Scan for the cell matching the given text and deliver its (x, y) coordinate at center. 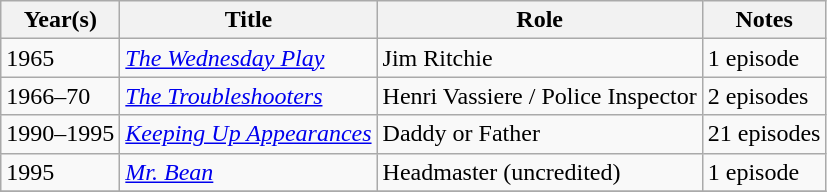
Mr. Bean (248, 172)
Daddy or Father (540, 134)
1966–70 (60, 96)
Keeping Up Appearances (248, 134)
Headmaster (uncredited) (540, 172)
The Troubleshooters (248, 96)
Role (540, 20)
Jim Ritchie (540, 58)
1965 (60, 58)
2 episodes (764, 96)
Henri Vassiere / Police Inspector (540, 96)
1990–1995 (60, 134)
Notes (764, 20)
Year(s) (60, 20)
The Wednesday Play (248, 58)
21 episodes (764, 134)
1995 (60, 172)
Title (248, 20)
